Locate the cell with the specified text and output its (X, Y) center coordinate. 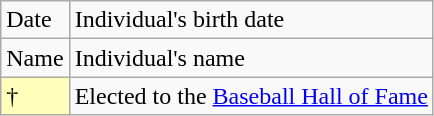
Individual's birth date (251, 20)
† (35, 96)
Date (35, 20)
Individual's name (251, 58)
Elected to the Baseball Hall of Fame (251, 96)
Name (35, 58)
